Capture the cell that displays the provided text and extract its (X, Y) central coordinate. 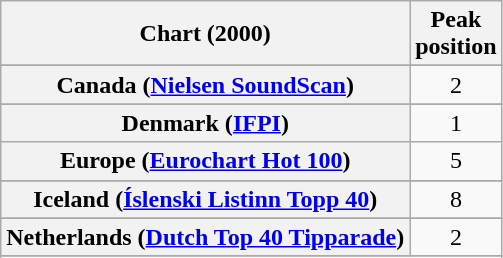
Canada (Nielsen SoundScan) (206, 85)
Iceland (Íslenski Listinn Topp 40) (206, 199)
Europe (Eurochart Hot 100) (206, 161)
5 (456, 161)
Netherlands (Dutch Top 40 Tipparade) (206, 237)
Denmark (IFPI) (206, 123)
Chart (2000) (206, 34)
Peakposition (456, 34)
8 (456, 199)
1 (456, 123)
